From the cell containing the given text, extract its center point as [x, y] coordinate. 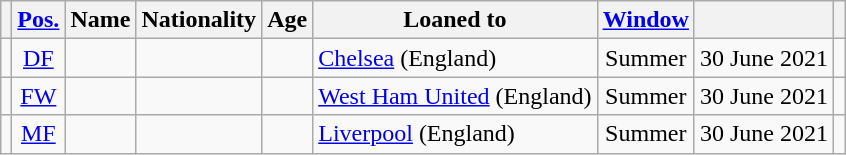
Nationality [199, 20]
West Ham United (England) [455, 96]
Liverpool (England) [455, 134]
Name [100, 20]
Loaned to [455, 20]
Window [646, 20]
Chelsea (England) [455, 58]
Age [288, 20]
FW [38, 96]
Pos. [38, 20]
MF [38, 134]
DF [38, 58]
